Pinpoint the cell where the given text exists, returning its (X, Y) midpoint coordinate. 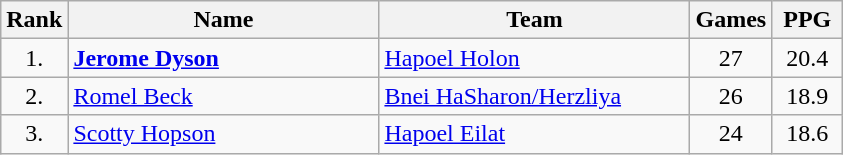
20.4 (808, 58)
Hapoel Holon (534, 58)
Name (224, 20)
1. (34, 58)
3. (34, 134)
Scotty Hopson (224, 134)
26 (731, 96)
Team (534, 20)
18.6 (808, 134)
Hapoel Eilat (534, 134)
Romel Beck (224, 96)
24 (731, 134)
27 (731, 58)
Rank (34, 20)
PPG (808, 20)
Games (731, 20)
Bnei HaSharon/Herzliya (534, 96)
18.9 (808, 96)
Jerome Dyson (224, 58)
2. (34, 96)
